Determine the [X, Y] coordinate at the center of the cell enclosing the given text.  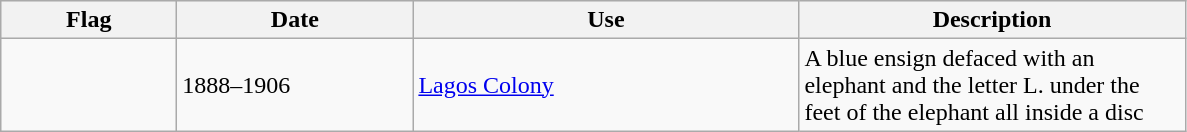
Description [992, 20]
A blue ensign defaced with an elephant and the letter L. under the feet of the elephant all inside a disc [992, 85]
Flag [89, 20]
1888–1906 [295, 85]
Use [606, 20]
Date [295, 20]
Lagos Colony [606, 85]
